Capture the cell that displays the provided text and extract its (X, Y) central coordinate. 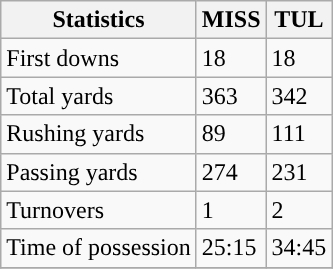
Passing yards (99, 172)
Total yards (99, 96)
363 (231, 96)
First downs (99, 58)
231 (299, 172)
TUL (299, 20)
Time of possession (99, 248)
111 (299, 134)
Rushing yards (99, 134)
2 (299, 210)
342 (299, 96)
Statistics (99, 20)
MISS (231, 20)
274 (231, 172)
89 (231, 134)
1 (231, 210)
34:45 (299, 248)
Turnovers (99, 210)
25:15 (231, 248)
